Return (X, Y) of the center of cell containing provided text 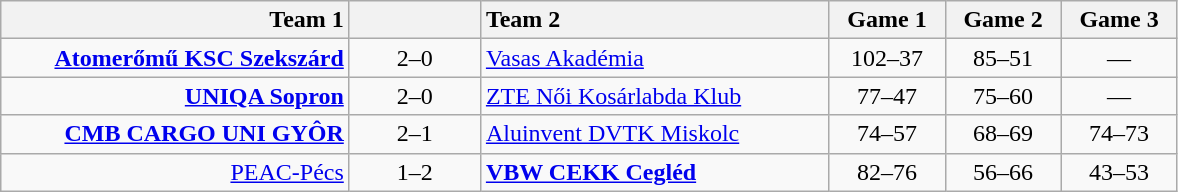
102–37 (887, 58)
Game 2 (1003, 20)
75–60 (1003, 96)
Team 1 (176, 20)
Team 2 (654, 20)
PEAC-Pécs (176, 172)
CMB CARGO UNI GYÔR (176, 134)
56–66 (1003, 172)
UNIQA Sopron (176, 96)
Atomerőmű KSC Szekszárd (176, 58)
74–57 (887, 134)
82–76 (887, 172)
Game 3 (1119, 20)
77–47 (887, 96)
74–73 (1119, 134)
ZTE Női Kosárlabda Klub (654, 96)
Aluinvent DVTK Miskolc (654, 134)
Game 1 (887, 20)
2–1 (414, 134)
85–51 (1003, 58)
VBW CEKK Cegléd (654, 172)
68–69 (1003, 134)
1–2 (414, 172)
Vasas Akadémia (654, 58)
43–53 (1119, 172)
